Search for the cell housing the specified text and yield its (x, y) center coordinate. 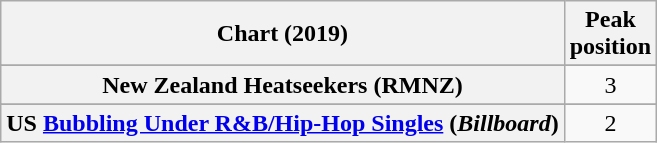
US Bubbling Under R&B/Hip-Hop Singles (Billboard) (282, 123)
Peakposition (610, 34)
Chart (2019) (282, 34)
2 (610, 123)
New Zealand Heatseekers (RMNZ) (282, 85)
3 (610, 85)
